Pinpoint the cell where the given text exists, returning its (x, y) midpoint coordinate. 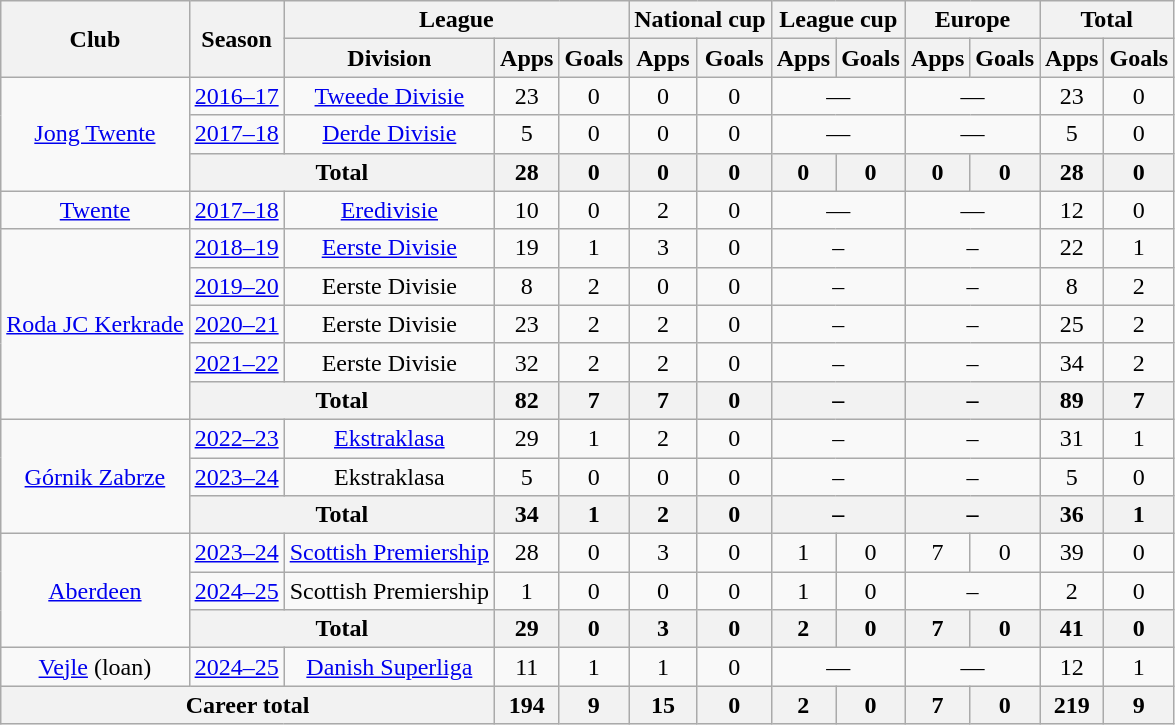
41 (1072, 629)
32 (527, 362)
39 (1072, 553)
Aberdeen (95, 591)
Twente (95, 210)
2018–19 (236, 248)
Tweede Divisie (389, 96)
36 (1072, 515)
Roda JC Kerkrade (95, 324)
25 (1072, 324)
2021–22 (236, 362)
Jong Twente (95, 134)
194 (527, 705)
League (456, 20)
82 (527, 400)
31 (1072, 438)
Season (236, 39)
Career total (248, 705)
Europe (972, 20)
11 (527, 667)
Vejle (loan) (95, 667)
Górnik Zabrze (95, 476)
10 (527, 210)
Division (389, 58)
League cup (838, 20)
National cup (700, 20)
2022–23 (236, 438)
22 (1072, 248)
Eredivisie (389, 210)
2019–20 (236, 286)
219 (1072, 705)
15 (663, 705)
2020–21 (236, 324)
Danish Superliga (389, 667)
Derde Divisie (389, 134)
19 (527, 248)
89 (1072, 400)
Club (95, 39)
2016–17 (236, 96)
